Scan for the cell matching the given text and deliver its (x, y) coordinate at center. 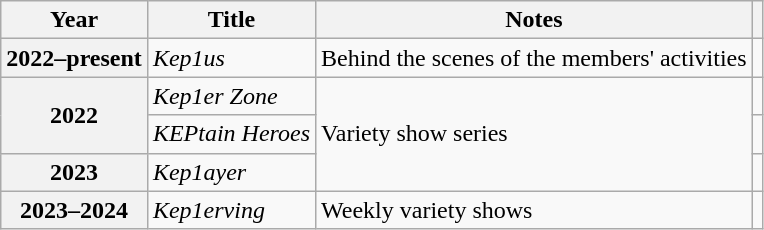
Weekly variety shows (534, 210)
2023–2024 (74, 210)
2023 (74, 172)
2022 (74, 115)
Kep1erving (231, 210)
Variety show series (534, 134)
Kep1ayer (231, 172)
Behind the scenes of the members' activities (534, 58)
2022–present (74, 58)
Kep1er Zone (231, 96)
Kep1us (231, 58)
KEPtain Heroes (231, 134)
Title (231, 20)
Year (74, 20)
Notes (534, 20)
